Locate the cell with the specified text and output its (x, y) center coordinate. 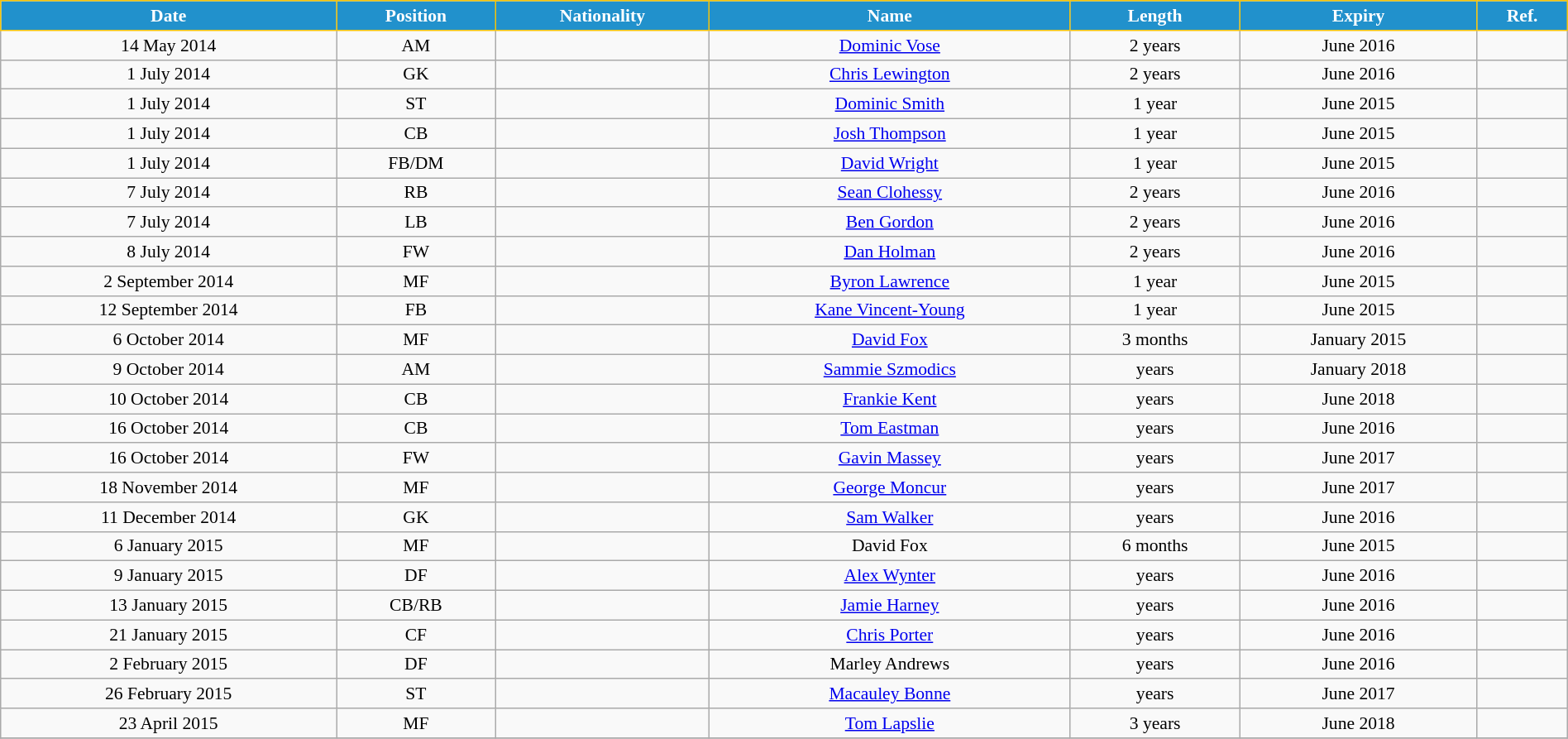
CF (417, 635)
Date (169, 16)
Length (1154, 16)
6 January 2015 (169, 546)
January 2015 (1358, 340)
Dominic Smith (890, 104)
January 2018 (1358, 370)
Sammie Szmodics (890, 370)
Sean Clohessy (890, 193)
3 years (1154, 723)
Nationality (602, 16)
8 July 2014 (169, 252)
9 October 2014 (169, 370)
21 January 2015 (169, 635)
Marley Andrews (890, 665)
Tom Eastman (890, 429)
Chris Porter (890, 635)
Macauley Bonne (890, 694)
13 January 2015 (169, 606)
2 September 2014 (169, 281)
Jamie Harney (890, 606)
George Moncur (890, 487)
2 February 2015 (169, 665)
Tom Lapslie (890, 723)
9 January 2015 (169, 576)
14 May 2014 (169, 46)
Ben Gordon (890, 223)
12 September 2014 (169, 310)
26 February 2015 (169, 694)
Josh Thompson (890, 134)
RB (417, 193)
David Wright (890, 163)
Dominic Vose (890, 46)
CB/RB (417, 606)
Name (890, 16)
3 months (1154, 340)
FB (417, 310)
6 October 2014 (169, 340)
Byron Lawrence (890, 281)
10 October 2014 (169, 399)
LB (417, 223)
FB/DM (417, 163)
18 November 2014 (169, 487)
23 April 2015 (169, 723)
Ref. (1522, 16)
Sam Walker (890, 517)
Alex Wynter (890, 576)
Kane Vincent-Young (890, 310)
Chris Lewington (890, 74)
Gavin Massey (890, 458)
Expiry (1358, 16)
6 months (1154, 546)
Dan Holman (890, 252)
11 December 2014 (169, 517)
Position (417, 16)
Frankie Kent (890, 399)
